Pinpoint the cell where the given text exists, returning its [x, y] midpoint coordinate. 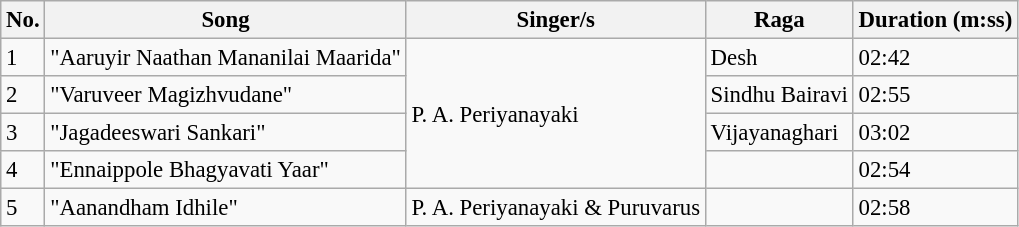
Song [226, 20]
3 [23, 133]
"Aaruyir Naathan Mananilai Maarida" [226, 58]
Vijayanaghari [779, 133]
P. A. Periyanayaki [556, 114]
02:58 [935, 208]
No. [23, 20]
5 [23, 208]
02:55 [935, 95]
Singer/s [556, 20]
"Varuveer Magizhvudane" [226, 95]
"Jagadeeswari Sankari" [226, 133]
03:02 [935, 133]
02:42 [935, 58]
Desh [779, 58]
02:54 [935, 170]
4 [23, 170]
Raga [779, 20]
"Aanandham Idhile" [226, 208]
"Ennaippole Bhagyavati Yaar" [226, 170]
2 [23, 95]
1 [23, 58]
P. A. Periyanayaki & Puruvarus [556, 208]
Sindhu Bairavi [779, 95]
Duration (m:ss) [935, 20]
